Search for the cell housing the specified text and yield its [X, Y] center coordinate. 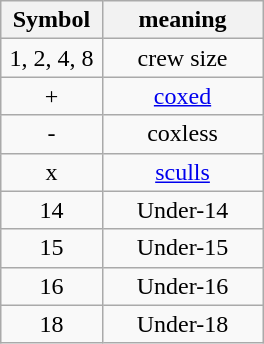
crew size [182, 58]
16 [52, 286]
Symbol [52, 20]
- [52, 134]
Under-15 [182, 248]
coxed [182, 96]
sculls [182, 172]
15 [52, 248]
x [52, 172]
14 [52, 210]
Under-16 [182, 286]
18 [52, 324]
1, 2, 4, 8 [52, 58]
+ [52, 96]
coxless [182, 134]
meaning [182, 20]
Under-18 [182, 324]
Under-14 [182, 210]
